Output the (x, y) coordinate of the center of the cell containing the given text.  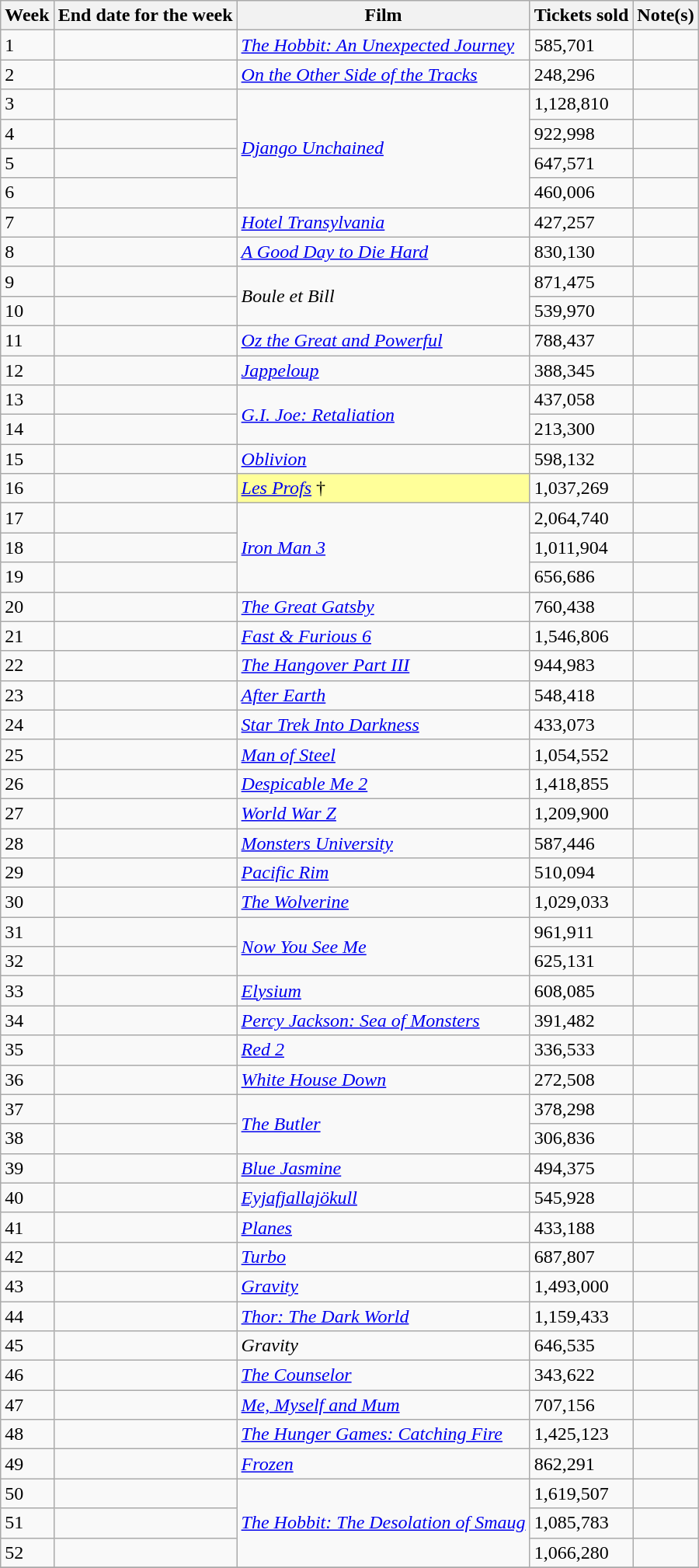
50 (27, 1493)
598,132 (581, 459)
The Great Gatsby (384, 607)
23 (27, 695)
1,159,433 (581, 1316)
Star Trek Into Darkness (384, 725)
Despicable Me 2 (384, 784)
1,037,269 (581, 488)
39 (27, 1168)
White House Down (384, 1080)
Planes (384, 1227)
29 (27, 873)
Blue Jasmine (384, 1168)
24 (27, 725)
1,066,280 (581, 1552)
1,128,810 (581, 104)
625,131 (581, 961)
31 (27, 932)
587,446 (581, 843)
Fast & Furious 6 (384, 636)
Eyjafjallajökull (384, 1198)
Man of Steel (384, 754)
961,911 (581, 932)
The Hunger Games: Catching Fire (384, 1434)
Frozen (384, 1464)
Film (384, 16)
343,622 (581, 1375)
The Hangover Part III (384, 666)
1,054,552 (581, 754)
336,533 (581, 1050)
Jappeloup (384, 370)
10 (27, 311)
Tickets sold (581, 16)
14 (27, 429)
Oz the Great and Powerful (384, 340)
47 (27, 1405)
44 (27, 1316)
21 (27, 636)
788,437 (581, 340)
The Hobbit: The Desolation of Smaug (384, 1523)
1 (27, 45)
1,493,000 (581, 1286)
A Good Day to Die Hard (384, 252)
Django Unchained (384, 148)
494,375 (581, 1168)
43 (27, 1286)
6 (27, 193)
27 (27, 813)
15 (27, 459)
944,983 (581, 666)
437,058 (581, 400)
52 (27, 1552)
49 (27, 1464)
18 (27, 548)
1,011,904 (581, 548)
Me, Myself and Mum (384, 1405)
545,928 (581, 1198)
1,085,783 (581, 1523)
25 (27, 754)
22 (27, 666)
1,418,855 (581, 784)
48 (27, 1434)
Oblivion (384, 459)
7 (27, 222)
41 (27, 1227)
862,291 (581, 1464)
Iron Man 3 (384, 548)
34 (27, 1020)
Note(s) (666, 16)
5 (27, 163)
1,619,507 (581, 1493)
608,085 (581, 991)
871,475 (581, 281)
656,686 (581, 577)
The Butler (384, 1124)
830,130 (581, 252)
539,970 (581, 311)
760,438 (581, 607)
Monsters University (384, 843)
19 (27, 577)
1,209,900 (581, 813)
646,535 (581, 1346)
32 (27, 961)
40 (27, 1198)
388,345 (581, 370)
922,998 (581, 134)
Boule et Bill (384, 296)
28 (27, 843)
12 (27, 370)
On the Other Side of the Tracks (384, 75)
Turbo (384, 1257)
548,418 (581, 695)
26 (27, 784)
Pacific Rim (384, 873)
36 (27, 1080)
Now You See Me (384, 947)
30 (27, 902)
510,094 (581, 873)
13 (27, 400)
42 (27, 1257)
33 (27, 991)
2,064,740 (581, 518)
17 (27, 518)
306,836 (581, 1139)
Thor: The Dark World (384, 1316)
The Wolverine (384, 902)
16 (27, 488)
460,006 (581, 193)
433,188 (581, 1227)
Red 2 (384, 1050)
Percy Jackson: Sea of Monsters (384, 1020)
38 (27, 1139)
378,298 (581, 1109)
World War Z (384, 813)
The Hobbit: An Unexpected Journey (384, 45)
Week (27, 16)
213,300 (581, 429)
2 (27, 75)
G.I. Joe: Retaliation (384, 415)
1,029,033 (581, 902)
4 (27, 134)
Les Profs † (384, 488)
11 (27, 340)
End date for the week (145, 16)
248,296 (581, 75)
Hotel Transylvania (384, 222)
585,701 (581, 45)
51 (27, 1523)
391,482 (581, 1020)
37 (27, 1109)
272,508 (581, 1080)
9 (27, 281)
3 (27, 104)
707,156 (581, 1405)
The Counselor (384, 1375)
1,546,806 (581, 636)
427,257 (581, 222)
35 (27, 1050)
1,425,123 (581, 1434)
647,571 (581, 163)
46 (27, 1375)
20 (27, 607)
Elysium (384, 991)
After Earth (384, 695)
8 (27, 252)
433,073 (581, 725)
45 (27, 1346)
687,807 (581, 1257)
